For the text-containing cell, return its midpoint in (x, y) coordinate format. 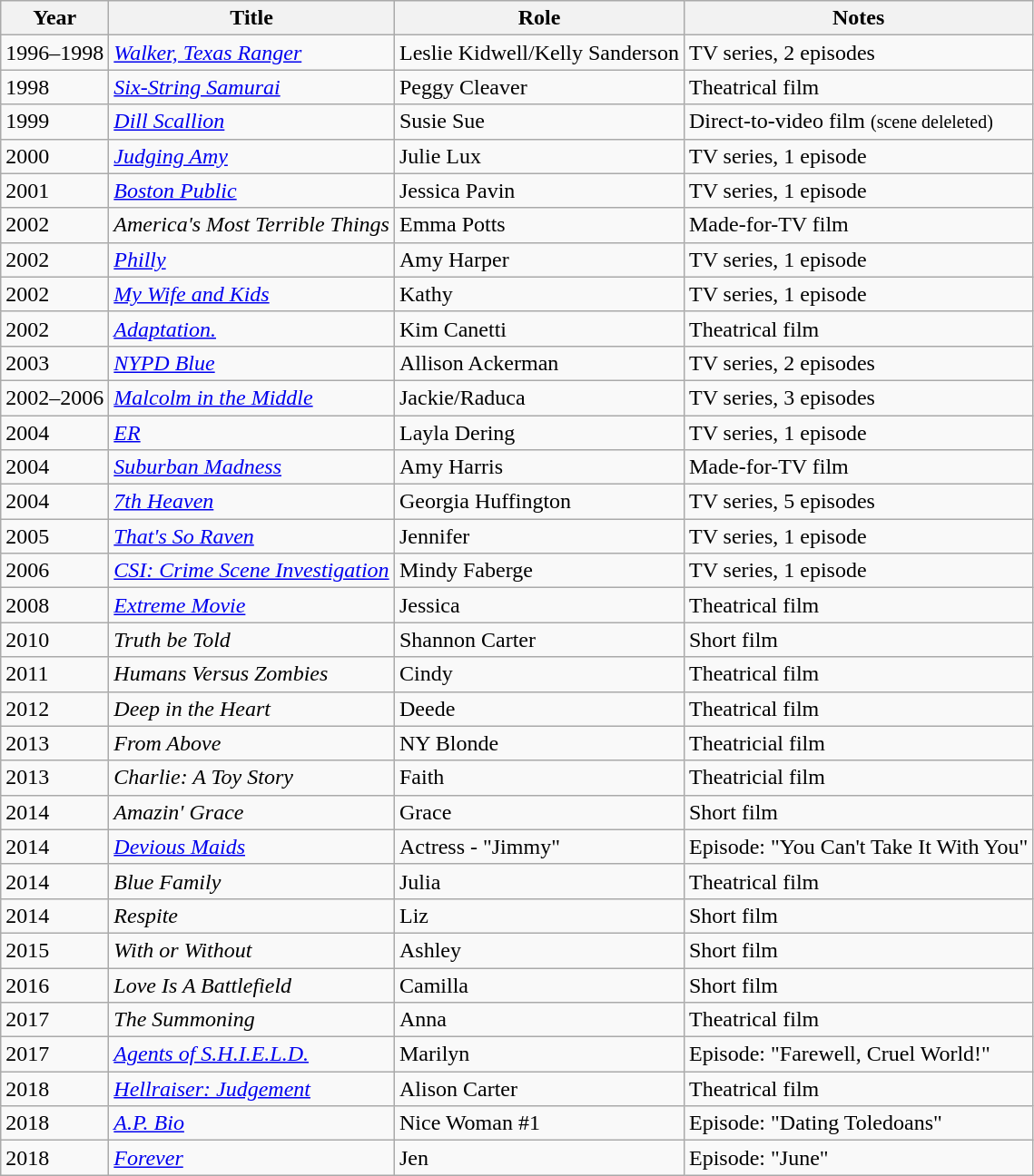
Episode: "Farewell, Cruel World!" (858, 1054)
Episode: "Dating Toledoans" (858, 1123)
Cindy (539, 674)
Blue Family (252, 881)
2015 (54, 950)
Love Is A Battlefield (252, 985)
With or Without (252, 950)
CSI: Crime Scene Investigation (252, 571)
Hellraiser: Judgement (252, 1089)
Julie Lux (539, 156)
Suburban Madness (252, 467)
Marilyn (539, 1054)
Amazin' Grace (252, 812)
Peggy Cleaver (539, 87)
Philly (252, 260)
2011 (54, 674)
Anna (539, 1020)
Amy Harper (539, 260)
2006 (54, 571)
Walker, Texas Ranger (252, 53)
Camilla (539, 985)
Title (252, 18)
Six-String Samurai (252, 87)
Alison Carter (539, 1089)
Deede (539, 709)
Georgia Huffington (539, 502)
Charlie: A Toy Story (252, 778)
A.P. Bio (252, 1123)
2012 (54, 709)
Dill Scallion (252, 122)
NY Blonde (539, 743)
That's So Raven (252, 536)
2005 (54, 536)
Leslie Kidwell/Kelly Sanderson (539, 53)
Jessica Pavin (539, 191)
From Above (252, 743)
ER (252, 433)
Kathy (539, 294)
2002–2006 (54, 397)
Direct-to-video film (scene deleleted) (858, 122)
1999 (54, 122)
Forever (252, 1158)
Jen (539, 1158)
Mindy Faberge (539, 571)
Ashley (539, 950)
Faith (539, 778)
Year (54, 18)
Boston Public (252, 191)
Humans Versus Zombies (252, 674)
Amy Harris (539, 467)
Nice Woman #1 (539, 1123)
2008 (54, 605)
2010 (54, 640)
2003 (54, 363)
Allison Ackerman (539, 363)
2000 (54, 156)
Truth be Told (252, 640)
2016 (54, 985)
Actress - "Jimmy" (539, 847)
Liz (539, 916)
Susie Sue (539, 122)
TV series, 3 episodes (858, 397)
Grace (539, 812)
Episode: "You Can't Take It With You" (858, 847)
Kim Canetti (539, 328)
Layla Dering (539, 433)
America's Most Terrible Things (252, 225)
Episode: "June" (858, 1158)
Adaptation. (252, 328)
Notes (858, 18)
Jackie/Raduca (539, 397)
7th Heaven (252, 502)
Deep in the Heart (252, 709)
NYPD Blue (252, 363)
Judging Amy (252, 156)
The Summoning (252, 1020)
Jennifer (539, 536)
Devious Maids (252, 847)
TV series, 5 episodes (858, 502)
Emma Potts (539, 225)
Agents of S.H.I.E.L.D. (252, 1054)
Respite (252, 916)
Extreme Movie (252, 605)
2001 (54, 191)
Shannon Carter (539, 640)
1996–1998 (54, 53)
Role (539, 18)
1998 (54, 87)
Julia (539, 881)
My Wife and Kids (252, 294)
Malcolm in the Middle (252, 397)
Jessica (539, 605)
